Locate the cell with the specified text and output its [X, Y] center coordinate. 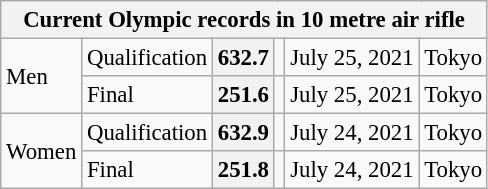
632.7 [243, 58]
Women [42, 152]
251.6 [243, 95]
Current Olympic records in 10 metre air rifle [244, 20]
Men [42, 76]
251.8 [243, 170]
632.9 [243, 133]
